Return the [X, Y] coordinate for the center point of the cell that contains the specified text.  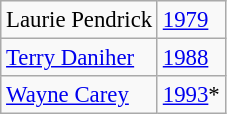
1993* [191, 95]
Terry Daniher [80, 58]
Laurie Pendrick [80, 20]
1988 [191, 58]
1979 [191, 20]
Wayne Carey [80, 95]
